Pinpoint the cell where the given text exists, returning its (X, Y) midpoint coordinate. 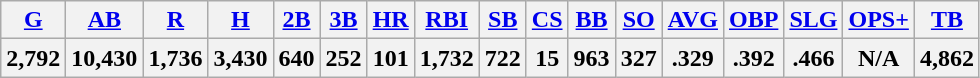
3B (344, 20)
3,430 (240, 58)
963 (592, 58)
OPS+ (878, 20)
2B (296, 20)
N/A (878, 58)
AVG (692, 20)
TB (946, 20)
.329 (692, 58)
101 (390, 58)
BB (592, 20)
722 (502, 58)
2,792 (34, 58)
G (34, 20)
SLG (814, 20)
CS (547, 20)
252 (344, 58)
4,862 (946, 58)
OBP (753, 20)
1,736 (176, 58)
H (240, 20)
10,430 (104, 58)
HR (390, 20)
15 (547, 58)
640 (296, 58)
RBI (446, 20)
R (176, 20)
AB (104, 20)
SB (502, 20)
.392 (753, 58)
1,732 (446, 58)
.466 (814, 58)
SO (638, 20)
327 (638, 58)
